From the cell containing the given text, extract its center point as [X, Y] coordinate. 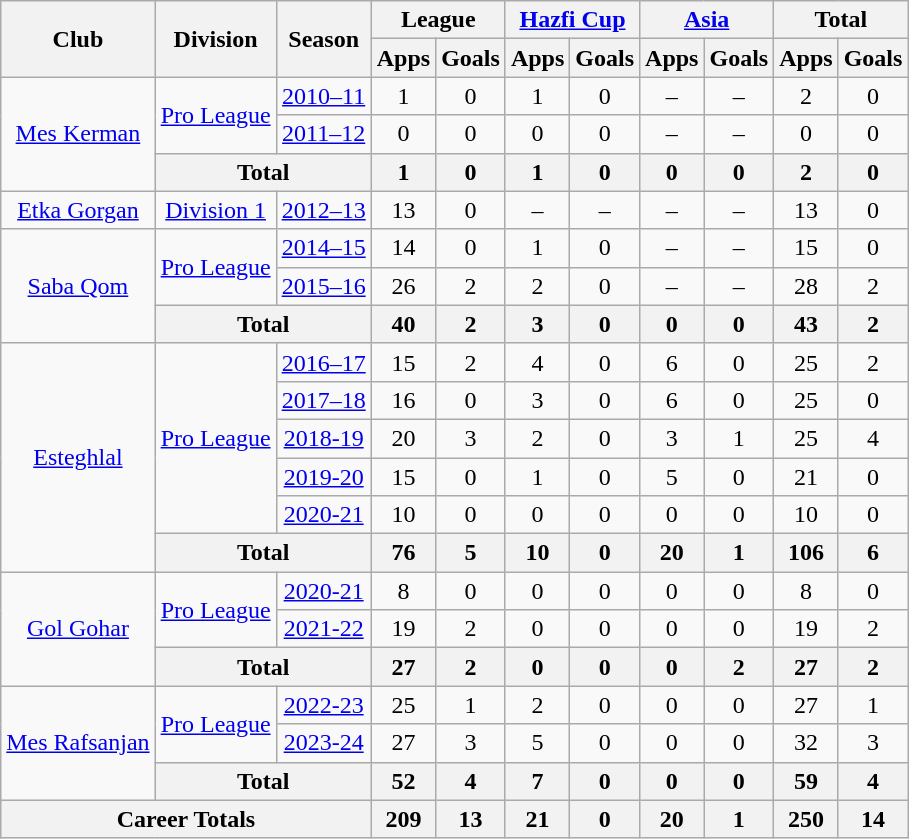
40 [403, 324]
52 [403, 781]
2022-23 [324, 705]
2016–17 [324, 362]
Asia [707, 20]
2018-19 [324, 438]
Mes Rafsanjan [78, 743]
28 [806, 286]
59 [806, 781]
Hazfi Cup [572, 20]
76 [403, 553]
Division [216, 39]
Etka Gorgan [78, 210]
7 [537, 781]
Esteghlal [78, 457]
Mes Kerman [78, 134]
Club [78, 39]
32 [806, 743]
2012–13 [324, 210]
26 [403, 286]
2014–15 [324, 248]
2017–18 [324, 400]
250 [806, 819]
League [438, 20]
2021-22 [324, 629]
209 [403, 819]
106 [806, 553]
2015–16 [324, 286]
Gol Gohar [78, 629]
Division 1 [216, 210]
Saba Qom [78, 286]
2010–11 [324, 96]
Season [324, 39]
Career Totals [186, 819]
16 [403, 400]
43 [806, 324]
2019-20 [324, 477]
2011–12 [324, 134]
2023-24 [324, 743]
